Return the (X, Y) coordinate for the center point of the cell that contains the specified text.  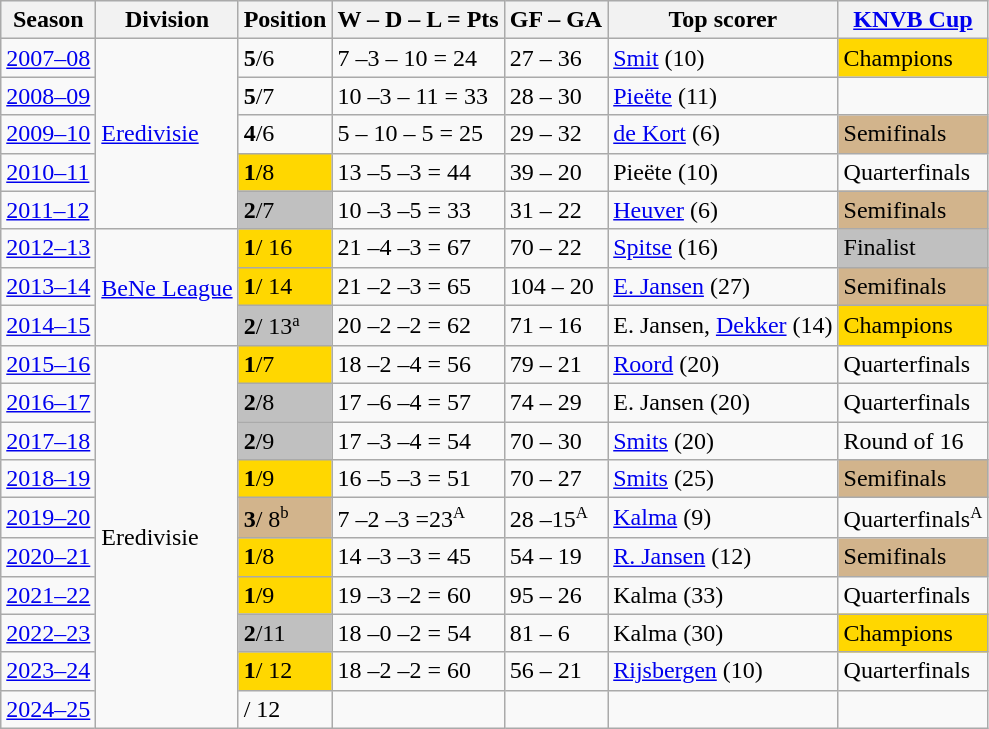
70 – 30 (556, 441)
Spitse (16) (723, 248)
74 – 29 (556, 403)
54 – 19 (556, 557)
2/11 (285, 633)
2011–12 (48, 210)
3/ 8b (285, 518)
2013–14 (48, 286)
20 –2 –2 = 62 (418, 325)
2015–16 (48, 364)
5/7 (285, 96)
2008–09 (48, 96)
2021–22 (48, 595)
W – D – L = Pts (418, 20)
71 – 16 (556, 325)
2018–19 (48, 479)
Smits (25) (723, 479)
/ 12 (285, 709)
Smit (10) (723, 58)
21 –4 –3 = 67 (418, 248)
29 – 32 (556, 134)
Finalist (913, 248)
E. Jansen (20) (723, 403)
18 –0 –2 = 54 (418, 633)
R. Jansen (12) (723, 557)
2007–08 (48, 58)
Pieëte (10) (723, 172)
17 –3 –4 = 54 (418, 441)
Division (167, 20)
de Kort (6) (723, 134)
28 –15A (556, 518)
17 –6 –4 = 57 (418, 403)
7 –2 –3 =23A (418, 518)
56 – 21 (556, 671)
2012–13 (48, 248)
KNVB Cup (913, 20)
Pieëte (11) (723, 96)
7 –3 – 10 = 24 (418, 58)
13 –5 –3 = 44 (418, 172)
39 – 20 (556, 172)
5 – 10 – 5 = 25 (418, 134)
Top scorer (723, 20)
Smits (20) (723, 441)
28 – 30 (556, 96)
E. Jansen (27) (723, 286)
2024–25 (48, 709)
Kalma (33) (723, 595)
4/6 (285, 134)
2014–15 (48, 325)
GF – GA (556, 20)
79 – 21 (556, 364)
Heuver (6) (723, 210)
27 – 36 (556, 58)
2020–21 (48, 557)
2016–17 (48, 403)
14 –3 –3 = 45 (418, 557)
31 – 22 (556, 210)
1/7 (285, 364)
Position (285, 20)
10 –3 – 11 = 33 (418, 96)
70 – 27 (556, 479)
2/ 13a (285, 325)
18 –2 –2 = 60 (418, 671)
2009–10 (48, 134)
21 –2 –3 = 65 (418, 286)
10 –3 –5 = 33 (418, 210)
18 –2 –4 = 56 (418, 364)
E. Jansen, Dekker (14) (723, 325)
2017–18 (48, 441)
1/ 14 (285, 286)
5/6 (285, 58)
1/ 12 (285, 671)
81 – 6 (556, 633)
Season (48, 20)
2/9 (285, 441)
Kalma (9) (723, 518)
BeNe League (167, 287)
95 – 26 (556, 595)
Rijsbergen (10) (723, 671)
Kalma (30) (723, 633)
Roord (20) (723, 364)
70 – 22 (556, 248)
16 –5 –3 = 51 (418, 479)
19 –3 –2 = 60 (418, 595)
2019–20 (48, 518)
QuarterfinalsA (913, 518)
2/8 (285, 403)
104 – 20 (556, 286)
2/7 (285, 210)
2023–24 (48, 671)
Round of 16 (913, 441)
1/ 16 (285, 248)
2010–11 (48, 172)
2022–23 (48, 633)
